Output the (x, y) coordinate of the center of the cell containing the given text.  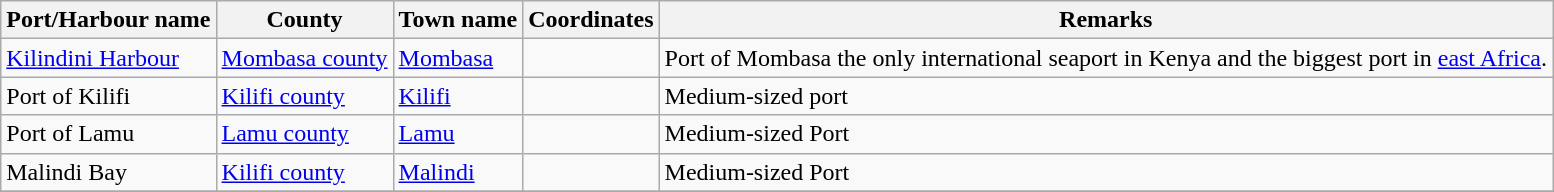
Mombasa (458, 58)
Kilifi (458, 96)
Lamu (458, 134)
Malindi (458, 172)
Port of Lamu (108, 134)
Mombasa county (304, 58)
Remarks (1106, 20)
Town name (458, 20)
Malindi Bay (108, 172)
Port of Mombasa the only international seaport in Kenya and the biggest port in east Africa. (1106, 58)
Port of Kilifi (108, 96)
Lamu county (304, 134)
County (304, 20)
Medium-sized port (1106, 96)
Port/Harbour name (108, 20)
Coordinates (591, 20)
Kilindini Harbour (108, 58)
